Return the (X, Y) coordinate for the center point of the cell that contains the specified text.  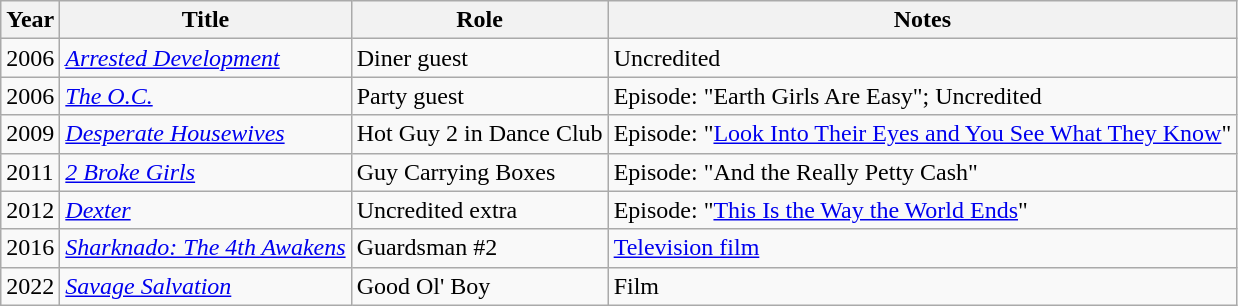
Year (30, 20)
Uncredited extra (480, 210)
Party guest (480, 96)
Uncredited (922, 58)
Hot Guy 2 in Dance Club (480, 134)
Film (922, 286)
Television film (922, 248)
Title (206, 20)
Good Ol' Boy (480, 286)
Episode: "Look Into Their Eyes and You See What They Know" (922, 134)
2 Broke Girls (206, 172)
Arrested Development (206, 58)
Desperate Housewives (206, 134)
2022 (30, 286)
Savage Salvation (206, 286)
Diner guest (480, 58)
The O.C. (206, 96)
2009 (30, 134)
Dexter (206, 210)
Episode: "And the Really Petty Cash" (922, 172)
Episode: "Earth Girls Are Easy"; Uncredited (922, 96)
Role (480, 20)
Guy Carrying Boxes (480, 172)
Notes (922, 20)
Episode: "This Is the Way the World Ends" (922, 210)
2011 (30, 172)
Sharknado: The 4th Awakens (206, 248)
2012 (30, 210)
2016 (30, 248)
Guardsman #2 (480, 248)
